Capture the cell that displays the provided text and extract its (X, Y) central coordinate. 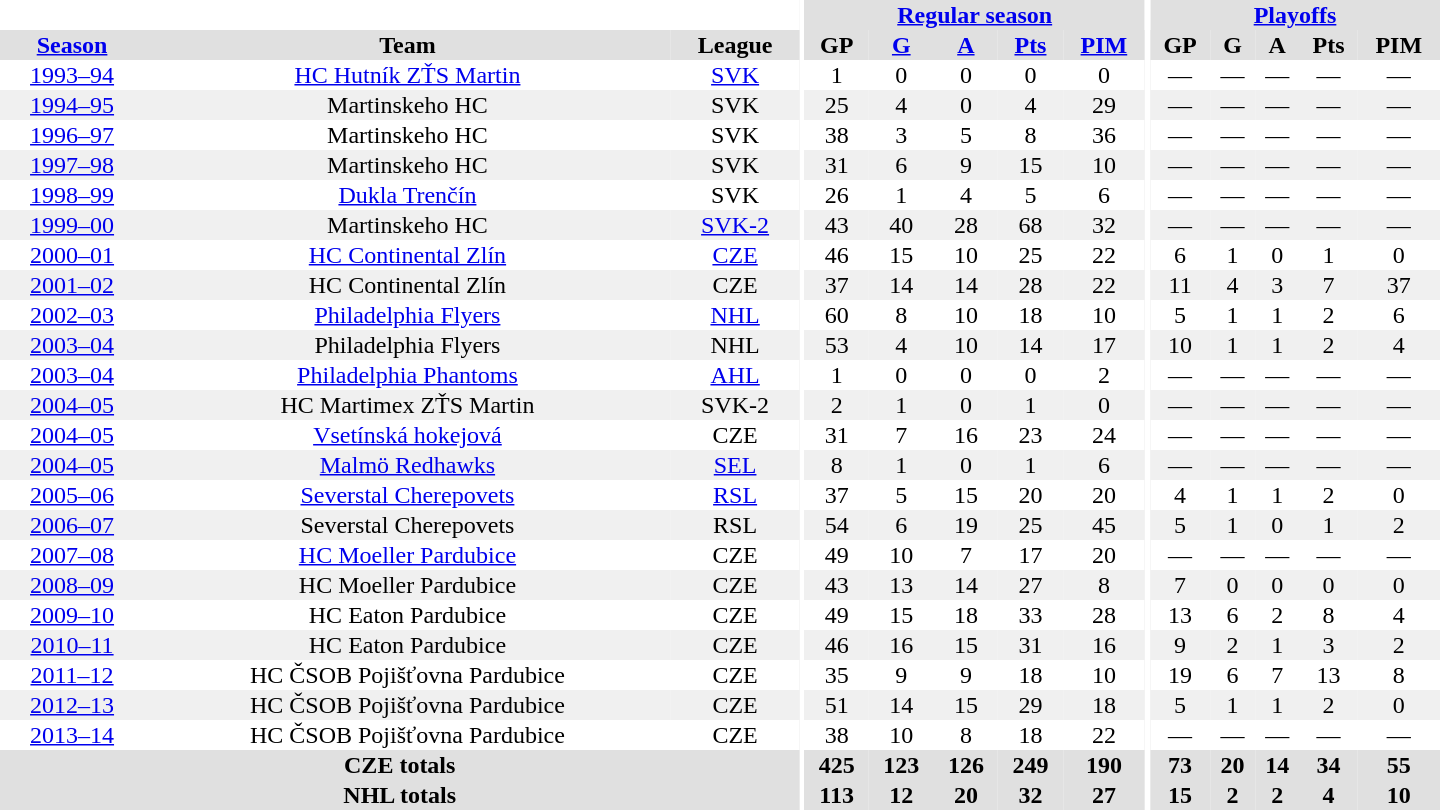
26 (836, 195)
AHL (736, 375)
HC Martimex ZŤS Martin (408, 405)
NHL totals (400, 795)
2012–13 (72, 705)
11 (1180, 285)
1993–94 (72, 75)
113 (836, 795)
SEL (736, 465)
2000–01 (72, 255)
HC Hutník ZŤS Martin (408, 75)
Philadelphia Phantoms (408, 375)
2011–12 (72, 675)
2013–14 (72, 735)
2001–02 (72, 285)
33 (1030, 615)
24 (1104, 435)
190 (1104, 765)
Season (72, 45)
2010–11 (72, 645)
54 (836, 525)
23 (1030, 435)
Playoffs (1295, 15)
53 (836, 345)
45 (1104, 525)
51 (836, 705)
40 (902, 225)
2008–09 (72, 585)
2002–03 (72, 315)
126 (966, 765)
55 (1399, 765)
35 (836, 675)
Dukla Trenčín (408, 195)
36 (1104, 135)
1999–00 (72, 225)
1997–98 (72, 165)
249 (1030, 765)
1998–99 (72, 195)
68 (1030, 225)
1994–95 (72, 105)
2007–08 (72, 555)
123 (902, 765)
2005–06 (72, 495)
Malmö Redhawks (408, 465)
73 (1180, 765)
60 (836, 315)
League (736, 45)
Vsetínská hokejová (408, 435)
Team (408, 45)
34 (1329, 765)
2006–07 (72, 525)
2009–10 (72, 615)
1996–97 (72, 135)
Regular season (974, 15)
425 (836, 765)
CZE totals (400, 765)
12 (902, 795)
